For the text-containing cell, return its midpoint in (x, y) coordinate format. 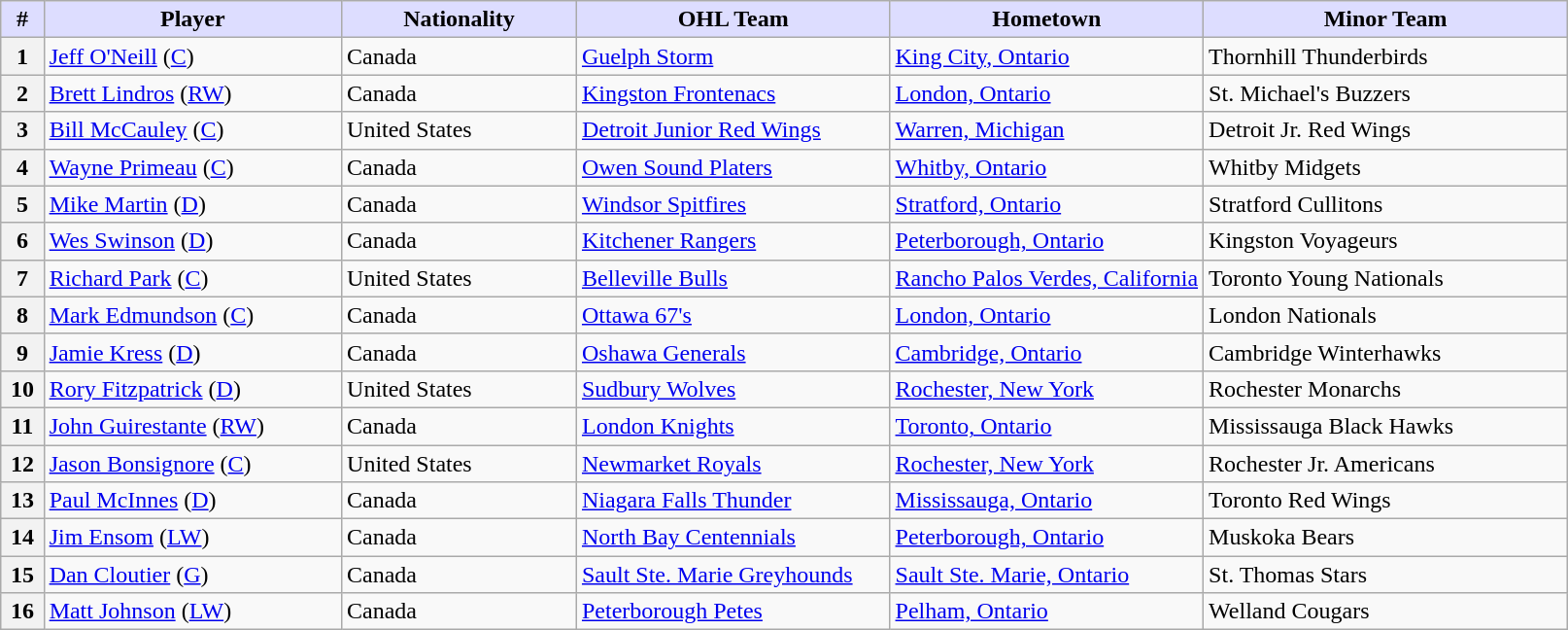
Brett Lindros (RW) (192, 93)
London Knights (733, 426)
Pelham, Ontario (1047, 612)
Player (192, 19)
Newmarket Royals (733, 464)
Dan Cloutier (G) (192, 575)
Whitby, Ontario (1047, 167)
Sault Ste. Marie Greyhounds (733, 575)
# (22, 19)
Jim Ensom (LW) (192, 538)
Rochester Jr. Americans (1385, 464)
King City, Ontario (1047, 56)
10 (22, 389)
Sault Ste. Marie, Ontario (1047, 575)
9 (22, 352)
Cambridge, Ontario (1047, 352)
Cambridge Winterhawks (1385, 352)
Belleville Bulls (733, 278)
Detroit Junior Red Wings (733, 130)
11 (22, 426)
Mike Martin (D) (192, 204)
2 (22, 93)
John Guirestante (RW) (192, 426)
Ottawa 67's (733, 315)
Thornhill Thunderbirds (1385, 56)
Windsor Spitfires (733, 204)
Richard Park (C) (192, 278)
8 (22, 315)
Kingston Voyageurs (1385, 241)
Warren, Michigan (1047, 130)
Wes Swinson (D) (192, 241)
London Nationals (1385, 315)
Bill McCauley (C) (192, 130)
Mississauga, Ontario (1047, 501)
5 (22, 204)
Stratford Cullitons (1385, 204)
Mark Edmundson (C) (192, 315)
13 (22, 501)
12 (22, 464)
4 (22, 167)
Owen Sound Platers (733, 167)
Jeff O'Neill (C) (192, 56)
Stratford, Ontario (1047, 204)
Wayne Primeau (C) (192, 167)
Rochester Monarchs (1385, 389)
Nationality (460, 19)
Toronto Red Wings (1385, 501)
Niagara Falls Thunder (733, 501)
Rory Fitzpatrick (D) (192, 389)
Sudbury Wolves (733, 389)
Mississauga Black Hawks (1385, 426)
16 (22, 612)
7 (22, 278)
14 (22, 538)
Toronto Young Nationals (1385, 278)
Paul McInnes (D) (192, 501)
Whitby Midgets (1385, 167)
Matt Johnson (LW) (192, 612)
Muskoka Bears (1385, 538)
15 (22, 575)
St. Thomas Stars (1385, 575)
Kingston Frontenacs (733, 93)
North Bay Centennials (733, 538)
OHL Team (733, 19)
Hometown (1047, 19)
Detroit Jr. Red Wings (1385, 130)
Toronto, Ontario (1047, 426)
Rancho Palos Verdes, California (1047, 278)
Jason Bonsignore (C) (192, 464)
Minor Team (1385, 19)
1 (22, 56)
Jamie Kress (D) (192, 352)
Guelph Storm (733, 56)
6 (22, 241)
Peterborough Petes (733, 612)
3 (22, 130)
Kitchener Rangers (733, 241)
St. Michael's Buzzers (1385, 93)
Welland Cougars (1385, 612)
Oshawa Generals (733, 352)
